Extract the [X, Y] coordinate from the center of the cell holding the provided text.  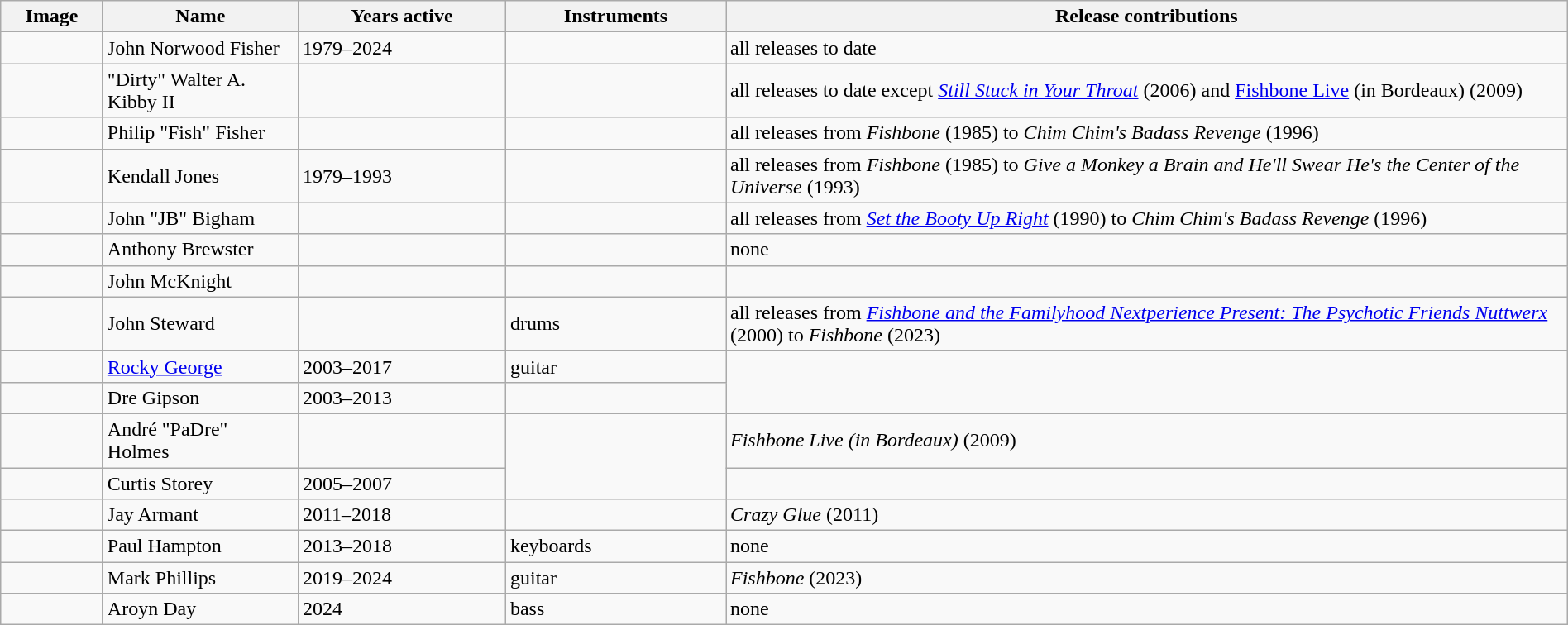
John "JB" Bigham [200, 218]
Kendall Jones [200, 175]
André "PaDre" Holmes [200, 440]
all releases from Fishbone and the Familyhood Nextperience Present: The Psychotic Friends Nuttwerx (2000) to Fishbone (2023) [1147, 324]
2003–2013 [402, 398]
Anthony Brewster [200, 250]
2019–2024 [402, 578]
all releases from Set the Booty Up Right (1990) to Chim Chim's Badass Revenge (1996) [1147, 218]
Rocky George [200, 366]
Crazy Glue (2011) [1147, 515]
1979–1993 [402, 175]
keyboards [615, 546]
2005–2007 [402, 484]
drums [615, 324]
all releases from Fishbone (1985) to Give a Monkey a Brain and He'll Swear He's the Center of the Universe (1993) [1147, 175]
all releases from Fishbone (1985) to Chim Chim's Badass Revenge (1996) [1147, 133]
2024 [402, 609]
Fishbone Live (in Bordeaux) (2009) [1147, 440]
Philip "Fish" Fisher [200, 133]
1979–2024 [402, 48]
John McKnight [200, 281]
John Steward [200, 324]
Release contributions [1147, 17]
all releases to date [1147, 48]
Curtis Storey [200, 484]
Dre Gipson [200, 398]
Paul Hampton [200, 546]
2003–2017 [402, 366]
2013–2018 [402, 546]
John Norwood Fisher [200, 48]
Image [52, 17]
Jay Armant [200, 515]
bass [615, 609]
Name [200, 17]
"Dirty" Walter A. Kibby II [200, 91]
Years active [402, 17]
Mark Phillips [200, 578]
Fishbone (2023) [1147, 578]
Aroyn Day [200, 609]
Instruments [615, 17]
all releases to date except Still Stuck in Your Throat (2006) and Fishbone Live (in Bordeaux) (2009) [1147, 91]
2011–2018 [402, 515]
